Scan for the cell matching the given text and deliver its [X, Y] coordinate at center. 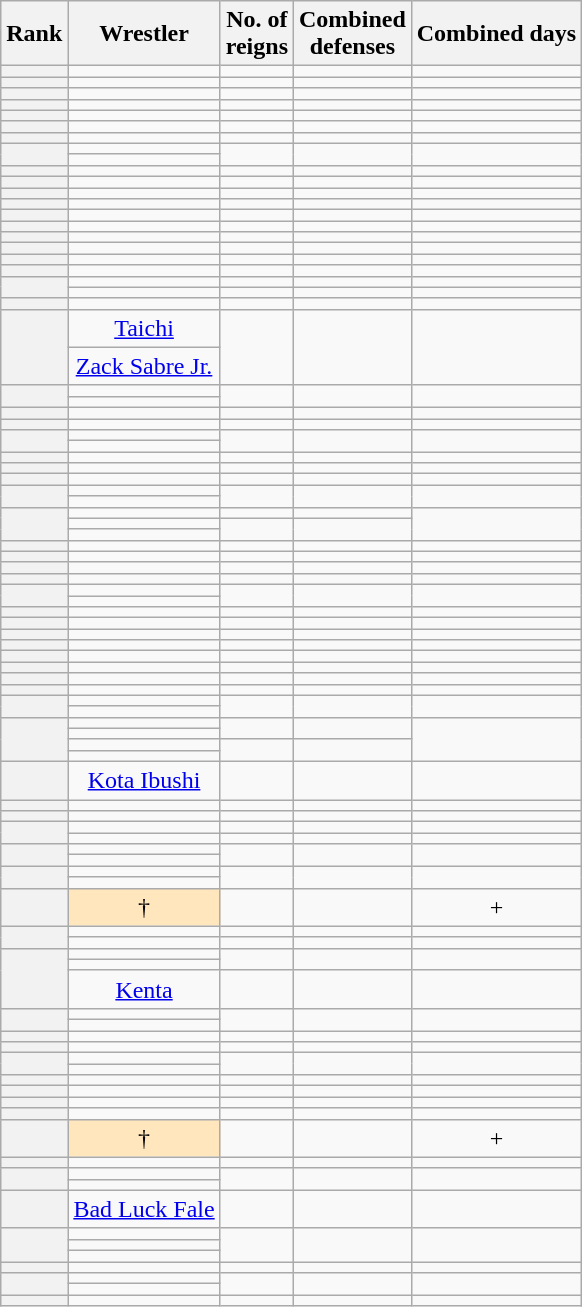
Rank [34, 34]
Kenta [144, 989]
Bad Luck Fale [144, 1209]
Kota Ibushi [144, 780]
Combineddefenses [353, 34]
Zack Sabre Jr. [144, 366]
No. ofreigns [256, 34]
Taichi [144, 328]
Wrestler [144, 34]
Combined days [496, 34]
